Return [X, Y] of the center of cell containing provided text 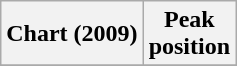
Chart (2009) [72, 34]
Peakposition [189, 34]
